Output the (x, y) coordinate of the center of the cell containing the given text.  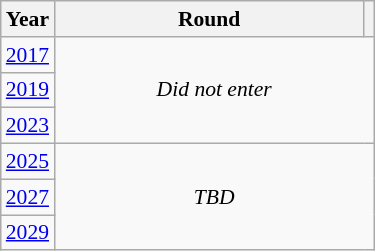
2025 (28, 162)
TBD (214, 198)
2023 (28, 126)
2027 (28, 197)
Year (28, 19)
2019 (28, 90)
2029 (28, 233)
2017 (28, 55)
Round (209, 19)
Did not enter (214, 90)
